Determine the (x, y) coordinate at the center of the cell enclosing the given text.  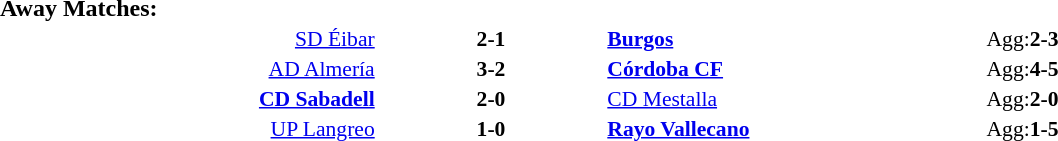
Burgos (795, 38)
2-1 (492, 38)
2-0 (492, 98)
Córdoba CF (795, 68)
CD Mestalla (795, 98)
3-2 (492, 68)
